Pinpoint the cell where the given text exists, returning its (x, y) midpoint coordinate. 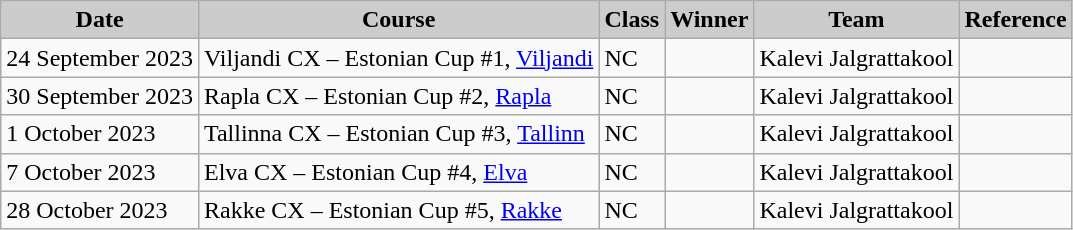
Rapla CX – Estonian Cup #2, Rapla (398, 96)
Rakke CX – Estonian Cup #5, Rakke (398, 210)
Reference (1016, 20)
Date (100, 20)
Team (856, 20)
28 October 2023 (100, 210)
7 October 2023 (100, 172)
24 September 2023 (100, 58)
Winner (710, 20)
Elva CX – Estonian Cup #4, Elva (398, 172)
Viljandi CX – Estonian Cup #1, Viljandi (398, 58)
Course (398, 20)
Class (632, 20)
30 September 2023 (100, 96)
1 October 2023 (100, 134)
Tallinna CX – Estonian Cup #3, Tallinn (398, 134)
